Pinpoint the cell where the given text exists, returning its (x, y) midpoint coordinate. 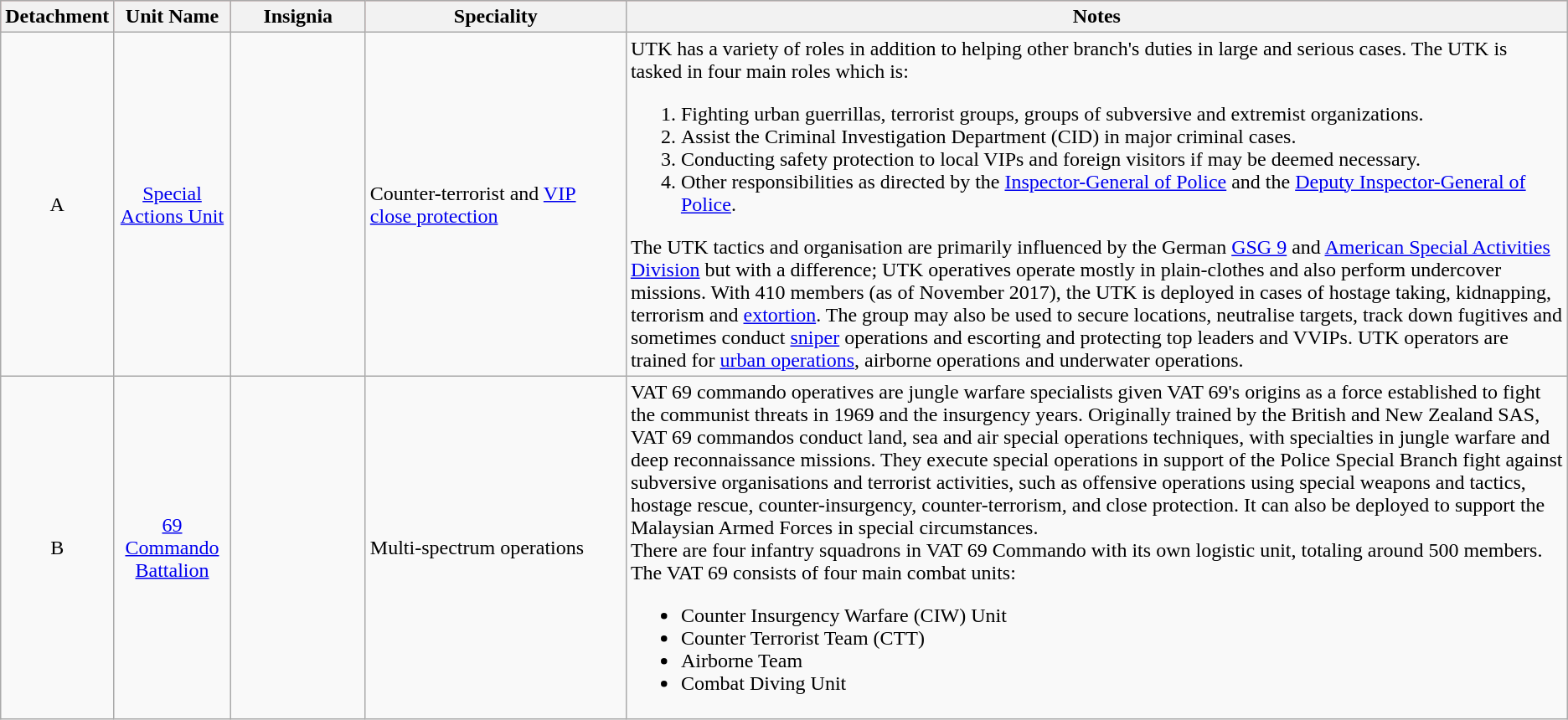
Speciality (496, 17)
Notes (1096, 17)
Unit Name (173, 17)
Insignia (298, 17)
Special Actions Unit (173, 204)
Multi-spectrum operations (496, 548)
69 Commando Battalion (173, 548)
Detachment (57, 17)
B (57, 548)
A (57, 204)
Counter-terrorist and VIP close protection (496, 204)
